Identify which cell holds the provided text, then report its [x, y] central coordinate. 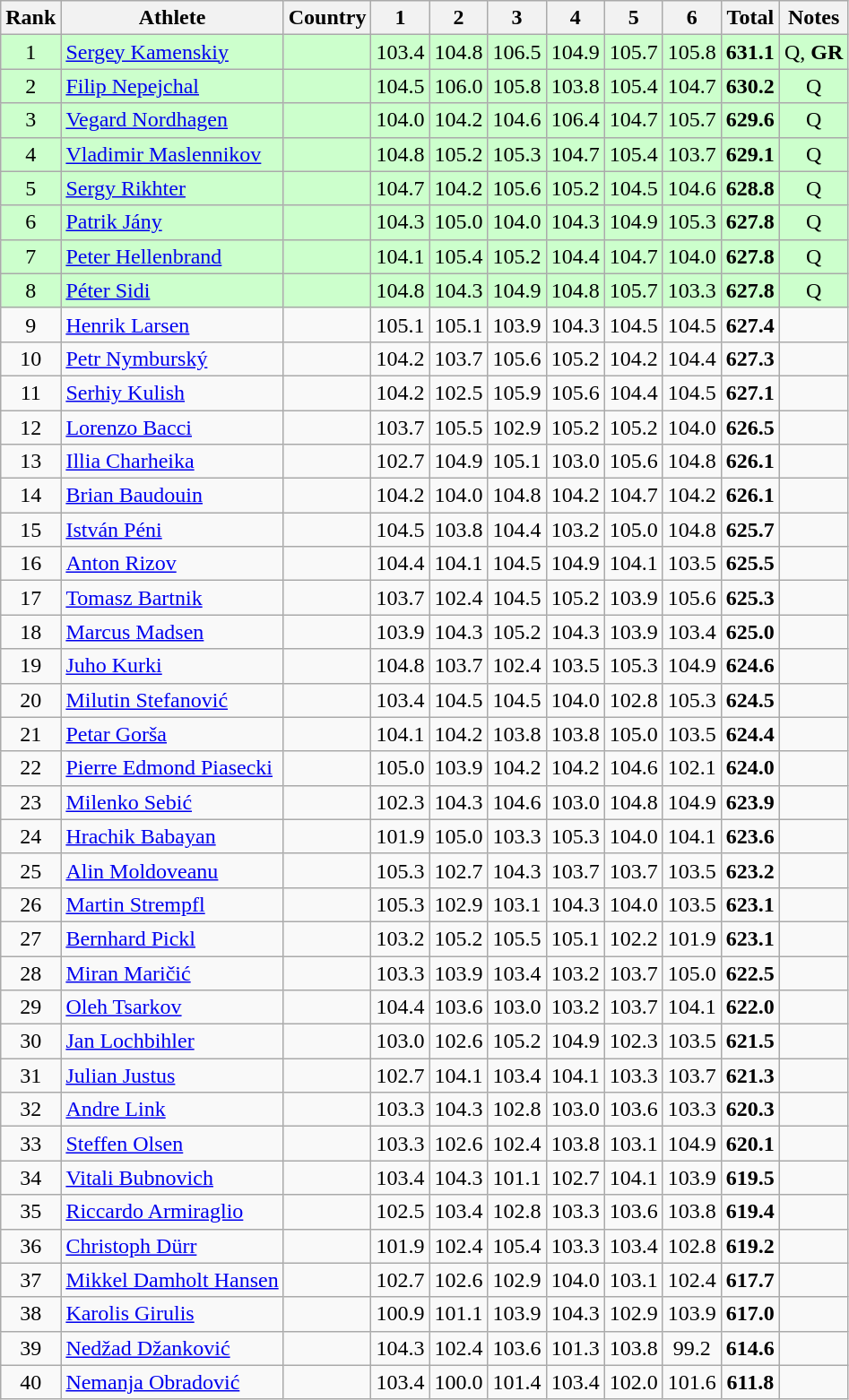
620.1 [749, 1144]
Hrachik Babayan [172, 836]
105.9 [516, 393]
Vegard Nordhagen [172, 120]
99.2 [692, 1348]
Andre Link [172, 1110]
Nedžad Džanković [172, 1348]
619.4 [749, 1212]
Petar Gorša [172, 734]
617.0 [749, 1314]
Henrik Larsen [172, 324]
Sergy Rikhter [172, 188]
627.1 [749, 393]
21 [30, 734]
Tomasz Bartnik [172, 598]
101.4 [516, 1382]
19 [30, 666]
Marcus Madsen [172, 632]
28 [30, 972]
Juho Kurki [172, 666]
Milutin Stefanović [172, 700]
10 [30, 359]
622.5 [749, 972]
34 [30, 1178]
619.5 [749, 1178]
621.5 [749, 1041]
617.7 [749, 1280]
619.2 [749, 1246]
624.6 [749, 666]
Bernhard Pickl [172, 938]
Notes [813, 18]
622.0 [749, 1007]
26 [30, 904]
Illia Charheika [172, 462]
Pierre Edmond Piasecki [172, 768]
Vitali Bubnovich [172, 1178]
25 [30, 870]
23 [30, 802]
629.6 [749, 120]
Peter Hellenbrand [172, 256]
Miran Maričić [172, 972]
630.2 [749, 86]
13 [30, 462]
625.7 [749, 530]
40 [30, 1382]
Brian Baudouin [172, 496]
624.5 [749, 700]
Athlete [172, 18]
15 [30, 530]
611.8 [749, 1382]
625.0 [749, 632]
Alin Moldoveanu [172, 870]
Petr Nymburský [172, 359]
100.0 [459, 1382]
Patrik Jány [172, 222]
7 [30, 256]
620.3 [749, 1110]
16 [30, 564]
Karolis Girulis [172, 1314]
Rank [30, 18]
614.6 [749, 1348]
39 [30, 1348]
Vladimir Maslennikov [172, 154]
11 [30, 393]
Filip Nepejchal [172, 86]
624.0 [749, 768]
Milenko Sebić [172, 802]
Q, GR [813, 52]
Country [327, 18]
623.9 [749, 802]
621.3 [749, 1076]
Mikkel Damholt Hansen [172, 1280]
629.1 [749, 154]
36 [30, 1246]
33 [30, 1144]
István Péni [172, 530]
106.0 [459, 86]
625.3 [749, 598]
Jan Lochbihler [172, 1041]
624.4 [749, 734]
625.5 [749, 564]
102.2 [633, 938]
631.1 [749, 52]
20 [30, 700]
623.6 [749, 836]
Serhiy Kulish [172, 393]
Nemanja Obradović [172, 1382]
24 [30, 836]
9 [30, 324]
18 [30, 632]
38 [30, 1314]
627.3 [749, 359]
32 [30, 1110]
102.0 [633, 1382]
Sergey Kamenskiy [172, 52]
35 [30, 1212]
Steffen Olsen [172, 1144]
628.8 [749, 188]
100.9 [400, 1314]
623.2 [749, 870]
Total [749, 18]
Lorenzo Bacci [172, 428]
Julian Justus [172, 1076]
Martin Strempfl [172, 904]
22 [30, 768]
626.5 [749, 428]
17 [30, 598]
Riccardo Armiraglio [172, 1212]
106.4 [576, 120]
29 [30, 1007]
12 [30, 428]
8 [30, 290]
14 [30, 496]
Péter Sidi [172, 290]
Christoph Dürr [172, 1246]
27 [30, 938]
Anton Rizov [172, 564]
37 [30, 1280]
101.3 [576, 1348]
627.4 [749, 324]
106.5 [516, 52]
102.1 [692, 768]
31 [30, 1076]
30 [30, 1041]
Oleh Tsarkov [172, 1007]
101.6 [692, 1382]
